Pinpoint the cell where the given text exists, returning its [x, y] midpoint coordinate. 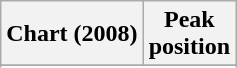
Chart (2008) [72, 34]
Peakposition [189, 34]
